Return [X, Y] of the center of cell containing provided text 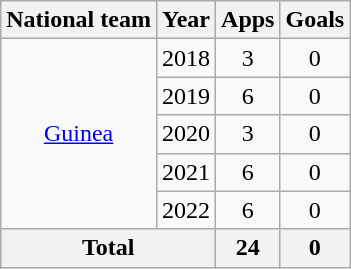
Guinea [79, 134]
Total [108, 248]
2018 [186, 58]
24 [248, 248]
2021 [186, 172]
2020 [186, 134]
National team [79, 20]
2022 [186, 210]
Apps [248, 20]
Year [186, 20]
Goals [315, 20]
2019 [186, 96]
